Locate the cell with the specified text and output its [x, y] center coordinate. 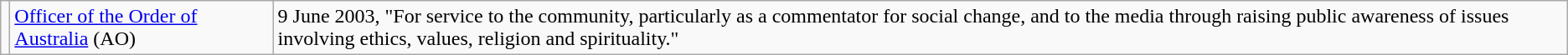
Officer of the Order of Australia (AO) [142, 28]
